Return the (X, Y) coordinate for the center point of the cell that contains the specified text.  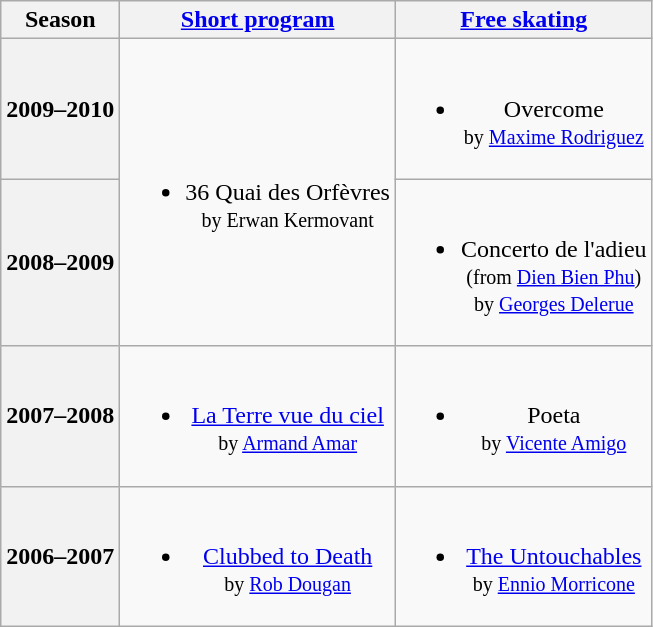
2006–2007 (60, 556)
La Terre vue du ciel by Armand Amar (258, 416)
2009–2010 (60, 109)
Short program (258, 20)
The Untouchables by Ennio Morricone (524, 556)
Concerto de l'adieu (from Dien Bien Phu) by Georges Delerue (524, 262)
2007–2008 (60, 416)
Clubbed to Death by Rob Dougan (258, 556)
Free skating (524, 20)
Overcome by Maxime Rodriguez (524, 109)
Poeta by Vicente Amigo (524, 416)
Season (60, 20)
2008–2009 (60, 262)
36 Quai des Orfèvres by Erwan Kermovant (258, 192)
